For the text-containing cell, return its midpoint in (X, Y) coordinate format. 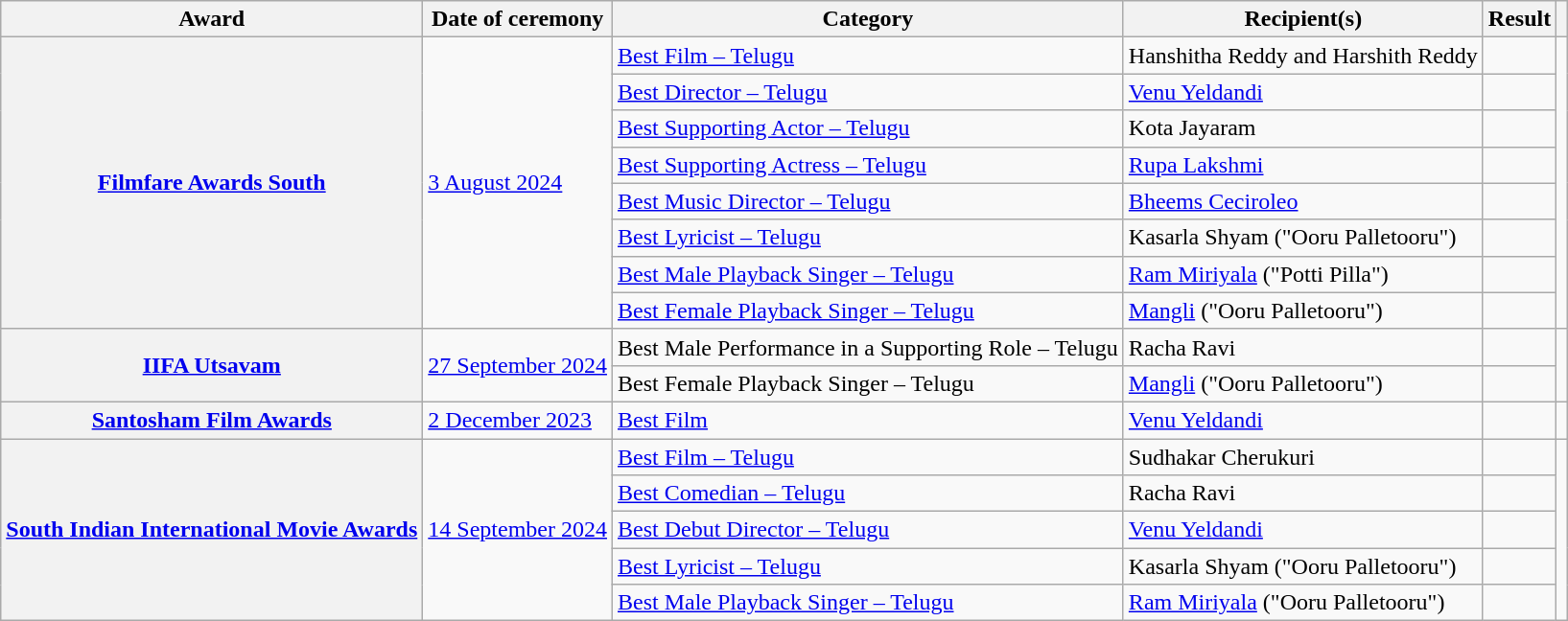
Ram Miriyala ("Potti Pilla") (1302, 274)
3 August 2024 (518, 183)
27 September 2024 (518, 365)
Best Comedian – Telugu (867, 494)
Bheems Ceciroleo (1302, 201)
South Indian International Movie Awards (212, 530)
Best Debut Director – Telugu (867, 530)
Best Supporting Actor – Telugu (867, 128)
Best Supporting Actress – Telugu (867, 165)
Recipient(s) (1302, 19)
Sudhakar Cherukuri (1302, 457)
Rupa Lakshmi (1302, 165)
Filmfare Awards South (212, 183)
Result (1519, 19)
2 December 2023 (518, 420)
Santosham Film Awards (212, 420)
Date of ceremony (518, 19)
Category (867, 19)
Ram Miriyala ("Ooru Palletooru") (1302, 603)
Award (212, 19)
Kota Jayaram (1302, 128)
Best Male Performance in a Supporting Role – Telugu (867, 347)
Best Music Director – Telugu (867, 201)
Best Film (867, 420)
Hanshitha Reddy and Harshith Reddy (1302, 56)
Best Director – Telugu (867, 92)
14 September 2024 (518, 530)
IIFA Utsavam (212, 365)
